Extract the [x, y] coordinate from the center of the cell holding the provided text.  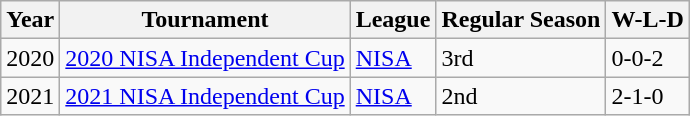
2nd [521, 96]
Year [30, 20]
2021 NISA Independent Cup [205, 96]
2020 [30, 58]
3rd [521, 58]
Regular Season [521, 20]
W-L-D [648, 20]
2021 [30, 96]
0-0-2 [648, 58]
2-1-0 [648, 96]
Tournament [205, 20]
2020 NISA Independent Cup [205, 58]
League [393, 20]
